Identify which cell holds the provided text, then report its [X, Y] central coordinate. 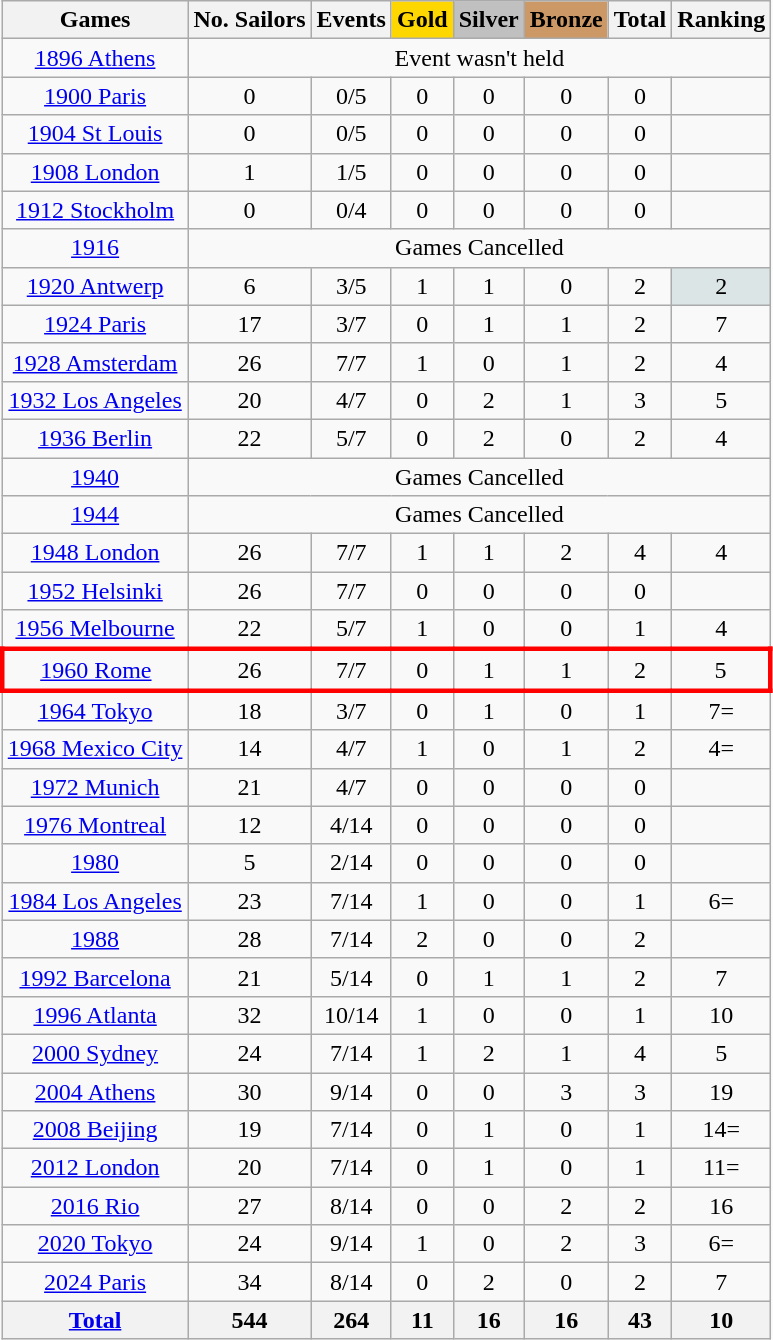
12 [250, 825]
1940 [95, 477]
1996 Atlanta [95, 1015]
1936 Berlin [95, 438]
2/14 [351, 863]
3/5 [351, 286]
1952 Helsinki [95, 591]
11= [722, 1168]
1916 [95, 248]
1968 Mexico City [95, 749]
4= [722, 749]
1900 Paris [95, 96]
1980 [95, 863]
Bronze [566, 20]
6 [250, 286]
1896 Athens [95, 58]
14 [250, 749]
1992 Barcelona [95, 977]
34 [250, 1282]
1932 Los Angeles [95, 400]
32 [250, 1015]
0/4 [351, 210]
4/14 [351, 825]
43 [640, 1320]
7= [722, 710]
Games [95, 20]
28 [250, 939]
Ranking [722, 20]
Gold [422, 20]
1956 Melbourne [95, 630]
27 [250, 1206]
2024 Paris [95, 1282]
11 [422, 1320]
18 [250, 710]
264 [351, 1320]
1920 Antwerp [95, 286]
1984 Los Angeles [95, 901]
No. Sailors [250, 20]
5/14 [351, 977]
2008 Beijing [95, 1130]
Silver [488, 20]
Event wasn't held [480, 58]
23 [250, 901]
1948 London [95, 553]
1960 Rome [95, 670]
1924 Paris [95, 324]
2016 Rio [95, 1206]
1/5 [351, 172]
1988 [95, 939]
1908 London [95, 172]
1912 Stockholm [95, 210]
1928 Amsterdam [95, 362]
Events [351, 20]
1972 Munich [95, 787]
1904 St Louis [95, 134]
2012 London [95, 1168]
1976 Montreal [95, 825]
2000 Sydney [95, 1053]
1944 [95, 515]
2020 Tokyo [95, 1244]
17 [250, 324]
10/14 [351, 1015]
2004 Athens [95, 1091]
30 [250, 1091]
1964 Tokyo [95, 710]
14= [722, 1130]
544 [250, 1320]
